Identify which cell holds the provided text, then report its (x, y) central coordinate. 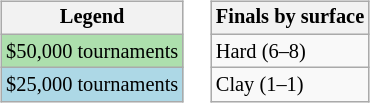
Clay (1–1) (290, 85)
$25,000 tournaments (92, 85)
Finals by surface (290, 18)
$50,000 tournaments (92, 51)
Legend (92, 18)
Hard (6–8) (290, 51)
